Return (X, Y) of the center of cell containing provided text 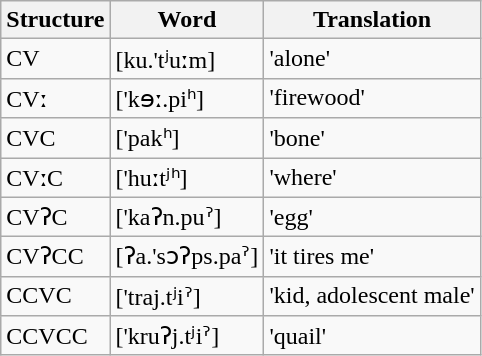
'bone' (372, 138)
'kid, adolescent male' (372, 296)
'it tires me' (372, 257)
'firewood' (372, 98)
[ʔa.'sɔʔps.paˀ] (187, 257)
'quail' (372, 336)
CCVC (56, 296)
CVʔCC (56, 257)
CVC (56, 138)
Word (187, 20)
'egg' (372, 217)
['traj.tʲiˀ] (187, 296)
Structure (56, 20)
CVːC (56, 178)
['kɘː.piʰ] (187, 98)
CVː (56, 98)
[ku.'tʲuːm] (187, 59)
'where' (372, 178)
['kaʔn.puˀ] (187, 217)
['huːtʲʰ] (187, 178)
'alone' (372, 59)
CV (56, 59)
['pakʰ] (187, 138)
CCVCC (56, 336)
['kruʔj.tʲiˀ] (187, 336)
CVʔC (56, 217)
Translation (372, 20)
